Capture the cell that displays the provided text and extract its (X, Y) central coordinate. 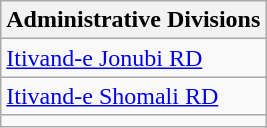
Itivand-e Shomali RD (134, 96)
Itivand-e Jonubi RD (134, 58)
Administrative Divisions (134, 20)
